Find where the given text appears and provide that cell's center as [X, Y] coordinate. 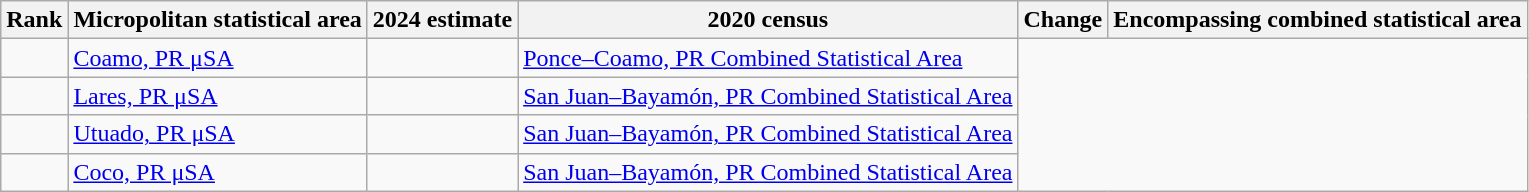
Encompassing combined statistical area [1318, 20]
Coco, PR μSA [218, 172]
2024 estimate [442, 20]
Lares, PR μSA [218, 96]
Change [1063, 20]
Utuado, PR μSA [218, 134]
Micropolitan statistical area [218, 20]
Coamo, PR μSA [218, 58]
Rank [34, 20]
Ponce–Coamo, PR Combined Statistical Area [768, 58]
2020 census [768, 20]
